Search for the cell housing the specified text and yield its (X, Y) center coordinate. 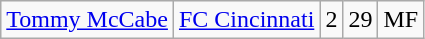
MF (401, 20)
2 (332, 20)
29 (360, 20)
Tommy McCabe (88, 20)
FC Cincinnati (246, 20)
